Search for the cell housing the specified text and yield its (X, Y) center coordinate. 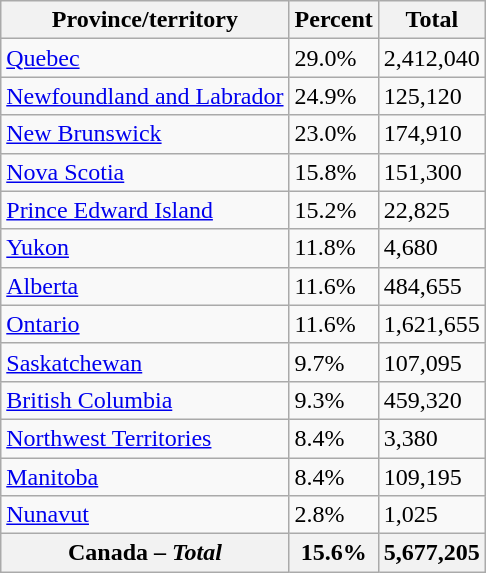
125,120 (432, 96)
484,655 (432, 286)
Province/territory (145, 20)
Yukon (145, 248)
Ontario (145, 324)
Newfoundland and Labrador (145, 96)
15.6% (334, 553)
Prince Edward Island (145, 210)
4,680 (432, 248)
5,677,205 (432, 553)
109,195 (432, 477)
Northwest Territories (145, 438)
Nova Scotia (145, 172)
Canada – Total (145, 553)
22,825 (432, 210)
11.8% (334, 248)
15.2% (334, 210)
23.0% (334, 134)
29.0% (334, 58)
British Columbia (145, 400)
3,380 (432, 438)
151,300 (432, 172)
Percent (334, 20)
9.7% (334, 362)
1,621,655 (432, 324)
2,412,040 (432, 58)
Alberta (145, 286)
1,025 (432, 515)
2.8% (334, 515)
Nunavut (145, 515)
Manitoba (145, 477)
Saskatchewan (145, 362)
9.3% (334, 400)
New Brunswick (145, 134)
15.8% (334, 172)
Quebec (145, 58)
459,320 (432, 400)
174,910 (432, 134)
24.9% (334, 96)
Total (432, 20)
107,095 (432, 362)
